Identify which cell holds the provided text, then report its (x, y) central coordinate. 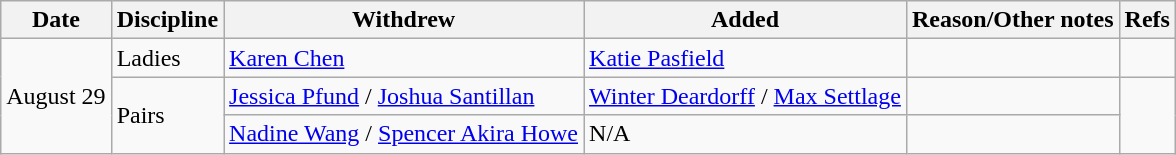
Discipline (167, 20)
August 29 (56, 96)
Ladies (167, 58)
Jessica Pfund / Joshua Santillan (404, 96)
Refs (1147, 20)
N/A (746, 134)
Winter Deardorff / Max Settlage (746, 96)
Pairs (167, 115)
Karen Chen (404, 58)
Nadine Wang / Spencer Akira Howe (404, 134)
Withdrew (404, 20)
Reason/Other notes (1012, 20)
Added (746, 20)
Date (56, 20)
Katie Pasfield (746, 58)
